Detect which cell encompasses the target text, then output its [X, Y] center coordinate. 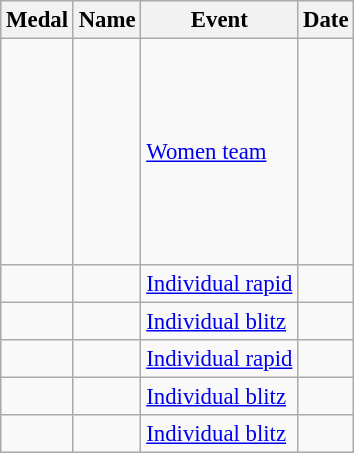
Medal [38, 20]
Women team [220, 152]
Date [326, 20]
Event [220, 20]
Name [107, 20]
